Provide the (x, y) coordinate of the cell's center where the given text is located.  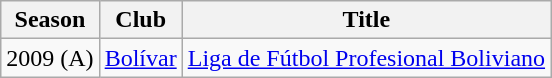
Bolívar (140, 58)
Season (50, 20)
2009 (A) (50, 58)
Title (366, 20)
Club (140, 20)
Liga de Fútbol Profesional Boliviano (366, 58)
